Capture the cell that displays the provided text and extract its (x, y) central coordinate. 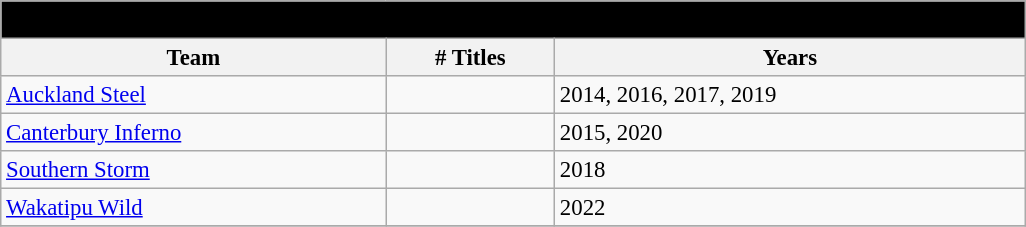
Wakatipu Wild (194, 208)
Years (790, 58)
# Titles (470, 58)
Southern Storm (194, 170)
2018 (790, 170)
2014, 2016, 2017, 2019 (790, 95)
2022 (790, 208)
All-time Championships (513, 20)
Canterbury Inferno (194, 133)
Auckland Steel (194, 95)
Team (194, 58)
2015, 2020 (790, 133)
